Return the [x, y] coordinate for the center point of the cell that contains the specified text.  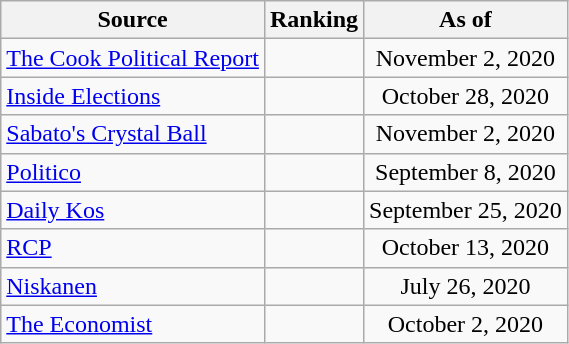
Sabato's Crystal Ball [133, 134]
Daily Kos [133, 210]
Inside Elections [133, 96]
The Economist [133, 324]
Ranking [314, 20]
RCP [133, 248]
Politico [133, 172]
July 26, 2020 [466, 286]
September 25, 2020 [466, 210]
October 28, 2020 [466, 96]
The Cook Political Report [133, 58]
Source [133, 20]
October 13, 2020 [466, 248]
October 2, 2020 [466, 324]
As of [466, 20]
September 8, 2020 [466, 172]
Niskanen [133, 286]
